From the cell containing the given text, extract its center point as (x, y) coordinate. 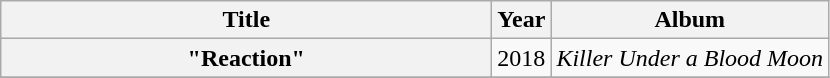
Killer Under a Blood Moon (690, 58)
Year (522, 20)
Album (690, 20)
2018 (522, 58)
Title (246, 20)
"Reaction" (246, 58)
